Provide the [x, y] coordinate of the cell's center where the given text is located.  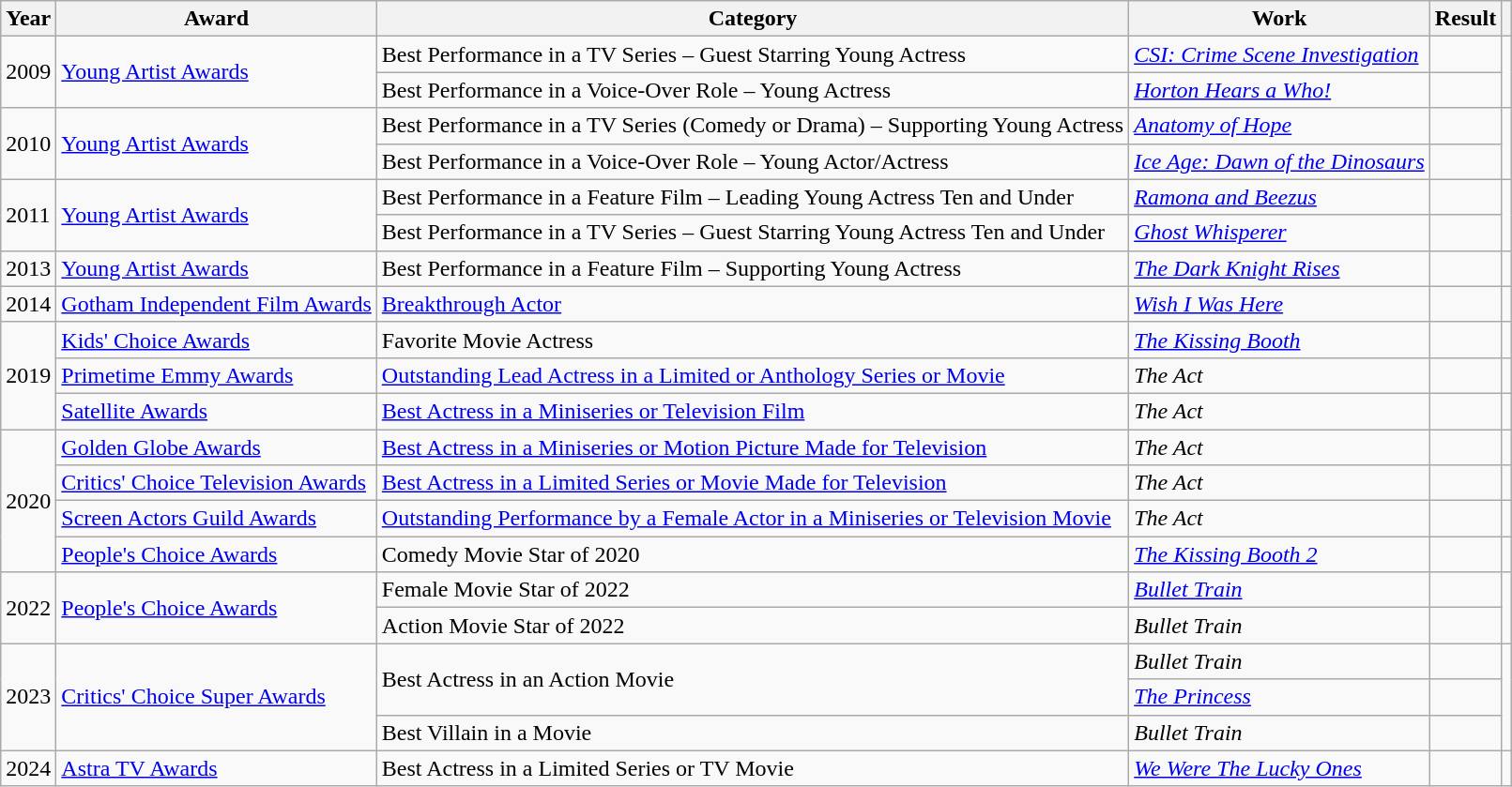
2023 [28, 697]
Work [1280, 19]
Best Performance in a Feature Film – Supporting Young Actress [753, 268]
Ghost Whisperer [1280, 233]
Horton Hears a Who! [1280, 90]
Astra TV Awards [216, 768]
Best Performance in a TV Series (Comedy or Drama) – Supporting Young Actress [753, 126]
Female Movie Star of 2022 [753, 590]
Primetime Emmy Awards [216, 375]
Award [216, 19]
CSI: Crime Scene Investigation [1280, 54]
2019 [28, 375]
Best Actress in an Action Movie [753, 679]
2011 [28, 215]
Breakthrough Actor [753, 304]
Best Performance in a Voice-Over Role – Young Actress [753, 90]
2010 [28, 144]
2022 [28, 608]
Critics' Choice Super Awards [216, 697]
Best Actress in a Limited Series or Movie Made for Television [753, 483]
Ramona and Beezus [1280, 197]
Best Villain in a Movie [753, 733]
Wish I Was Here [1280, 304]
Best Actress in a Miniseries or Television Film [753, 411]
Year [28, 19]
Favorite Movie Actress [753, 340]
Screen Actors Guild Awards [216, 519]
Golden Globe Awards [216, 447]
Anatomy of Hope [1280, 126]
Ice Age: Dawn of the Dinosaurs [1280, 161]
Category [753, 19]
The Kissing Booth [1280, 340]
Best Performance in a Voice-Over Role – Young Actor/Actress [753, 161]
Result [1465, 19]
2014 [28, 304]
The Dark Knight Rises [1280, 268]
Gotham Independent Film Awards [216, 304]
Outstanding Performance by a Female Actor in a Miniseries or Television Movie [753, 519]
Best Performance in a TV Series – Guest Starring Young Actress [753, 54]
Satellite Awards [216, 411]
Best Performance in a TV Series – Guest Starring Young Actress Ten and Under [753, 233]
2013 [28, 268]
2009 [28, 72]
2020 [28, 501]
The Princess [1280, 697]
Kids' Choice Awards [216, 340]
Comedy Movie Star of 2020 [753, 554]
Best Actress in a Limited Series or TV Movie [753, 768]
We Were The Lucky Ones [1280, 768]
The Kissing Booth 2 [1280, 554]
2024 [28, 768]
Best Performance in a Feature Film – Leading Young Actress Ten and Under [753, 197]
Best Actress in a Miniseries or Motion Picture Made for Television [753, 447]
Outstanding Lead Actress in a Limited or Anthology Series or Movie [753, 375]
Critics' Choice Television Awards [216, 483]
Action Movie Star of 2022 [753, 626]
